Extract the [x, y] coordinate from the center of the cell holding the provided text.  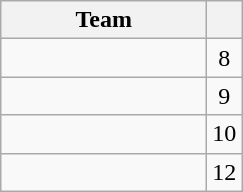
8 [224, 58]
9 [224, 96]
12 [224, 172]
10 [224, 134]
Team [104, 20]
